Scan for the cell matching the given text and deliver its [x, y] coordinate at center. 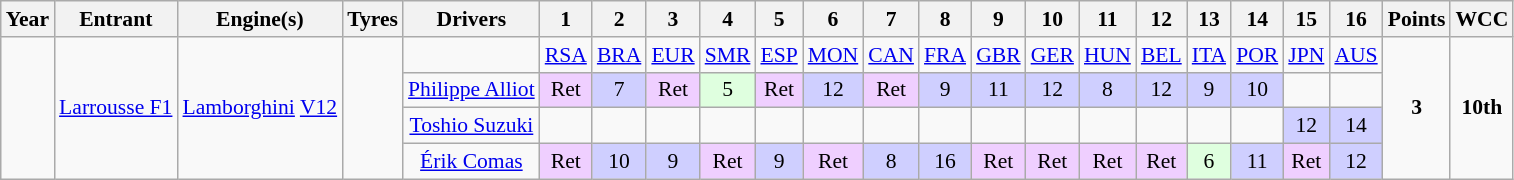
4 [728, 19]
HUN [1108, 55]
Érik Comas [472, 162]
EUR [672, 55]
Lamborghini V12 [260, 108]
ESP [778, 55]
Entrant [116, 19]
RSA [566, 55]
JPN [1306, 55]
1 [566, 19]
15 [1306, 19]
BRA [620, 55]
Toshio Suzuki [472, 126]
Engine(s) [260, 19]
13 [1209, 19]
FRA [945, 55]
ITA [1209, 55]
Year [28, 19]
Tyres [372, 19]
MON [834, 55]
SMR [728, 55]
POR [1257, 55]
Points [1417, 19]
10th [1482, 108]
2 [620, 19]
Philippe Alliot [472, 90]
BEL [1162, 55]
CAN [891, 55]
Drivers [472, 19]
Larrousse F1 [116, 108]
WCC [1482, 19]
AUS [1356, 55]
GBR [998, 55]
GER [1052, 55]
